Detect which cell encompasses the target text, then output its (x, y) center coordinate. 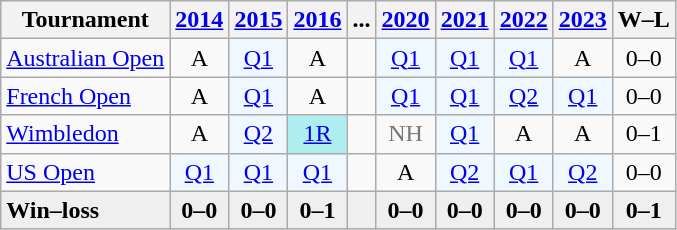
Tournament (86, 20)
2023 (582, 20)
... (362, 20)
2022 (524, 20)
US Open (86, 172)
2016 (318, 20)
Wimbledon (86, 134)
W–L (644, 20)
NH (406, 134)
Win–loss (86, 210)
2021 (464, 20)
2014 (200, 20)
2015 (258, 20)
2020 (406, 20)
French Open (86, 96)
Australian Open (86, 58)
1R (318, 134)
